For the text-containing cell, return its midpoint in [x, y] coordinate format. 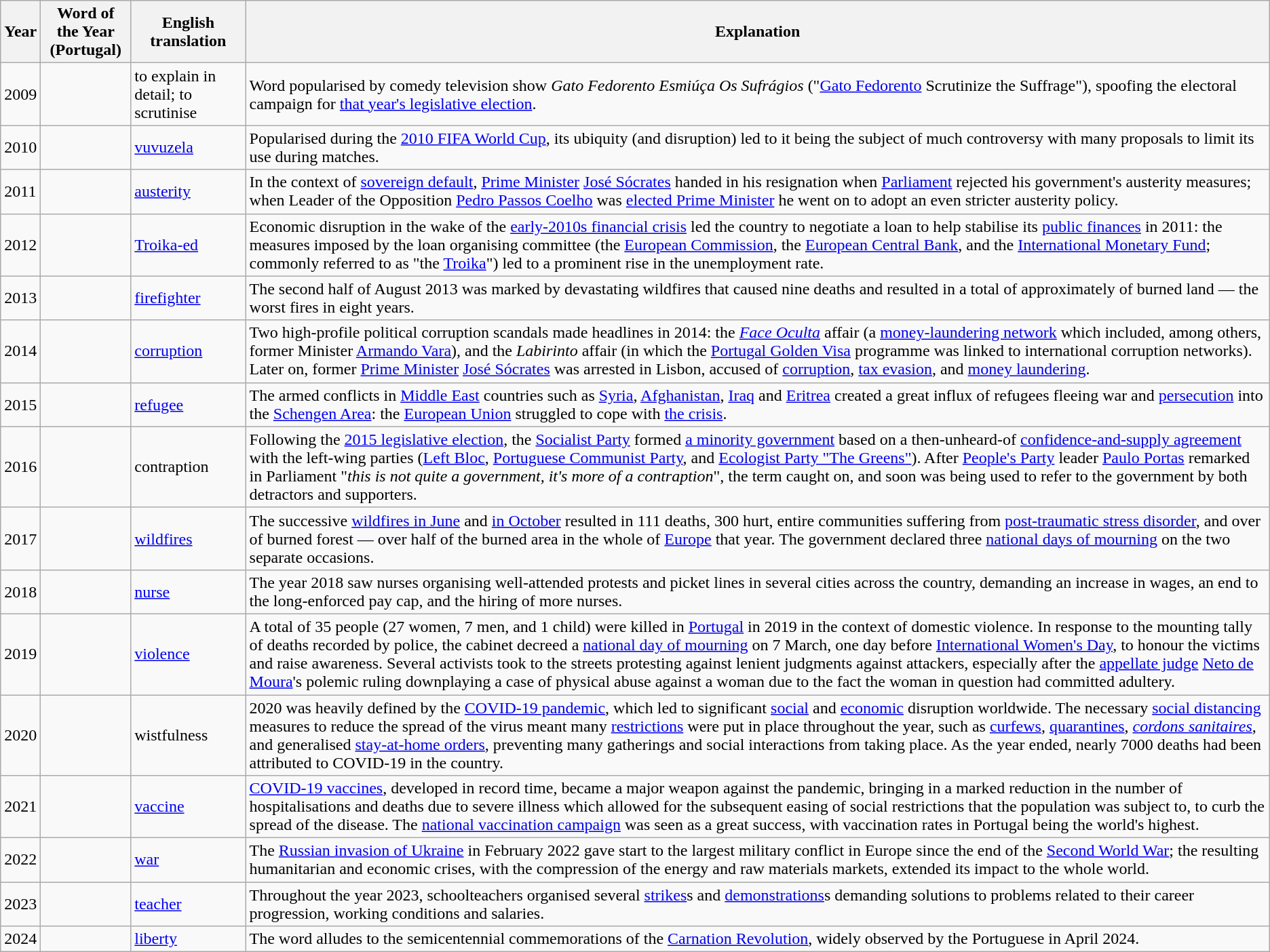
2014 [20, 351]
firefighter [189, 298]
2020 [20, 735]
wistfulness [189, 735]
2024 [20, 939]
The word alludes to the semicentennial commemorations of the Carnation Revolution, widely observed by the Portuguese in April 2024. [757, 939]
teacher [189, 905]
violence [189, 654]
to explain in detail; to scrutinise [189, 94]
vuvuzela [189, 148]
2013 [20, 298]
2023 [20, 905]
Word of the Year(Portugal) [85, 32]
2022 [20, 860]
Troika-ed [189, 245]
2010 [20, 148]
2021 [20, 807]
nurse [189, 591]
2017 [20, 538]
austerity [189, 191]
contraption [189, 467]
Explanation [757, 32]
Year [20, 32]
2019 [20, 654]
corruption [189, 351]
English translation [189, 32]
refugee [189, 404]
2011 [20, 191]
2012 [20, 245]
war [189, 860]
2018 [20, 591]
wildfires [189, 538]
2016 [20, 467]
2009 [20, 94]
2015 [20, 404]
liberty [189, 939]
vaccine [189, 807]
